For the text-containing cell, return its midpoint in (X, Y) coordinate format. 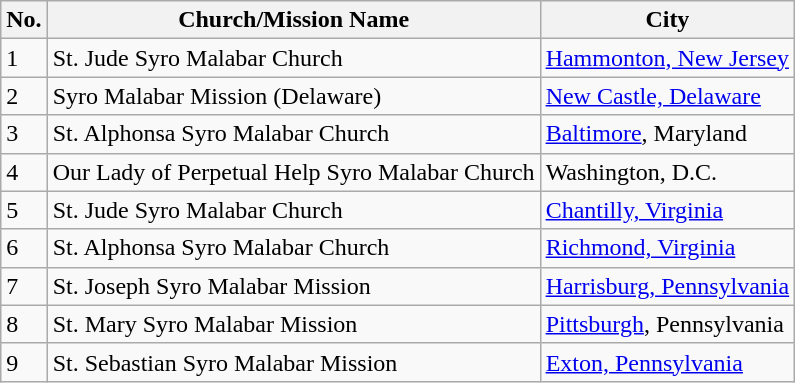
No. (24, 20)
Exton, Pennsylvania (668, 362)
Pittsburgh, Pennsylvania (668, 324)
Washington, D.C. (668, 172)
1 (24, 58)
9 (24, 362)
Church/Mission Name (294, 20)
Harrisburg, Pennsylvania (668, 286)
5 (24, 210)
8 (24, 324)
City (668, 20)
2 (24, 96)
St. Joseph Syro Malabar Mission (294, 286)
7 (24, 286)
New Castle, Delaware (668, 96)
4 (24, 172)
Chantilly, Virginia (668, 210)
3 (24, 134)
Syro Malabar Mission (Delaware) (294, 96)
Hammonton, New Jersey (668, 58)
St. Mary Syro Malabar Mission (294, 324)
St. Sebastian Syro Malabar Mission (294, 362)
6 (24, 248)
Our Lady of Perpetual Help Syro Malabar Church (294, 172)
Richmond, Virginia (668, 248)
Baltimore, Maryland (668, 134)
